Scan for the cell matching the given text and deliver its (X, Y) coordinate at center. 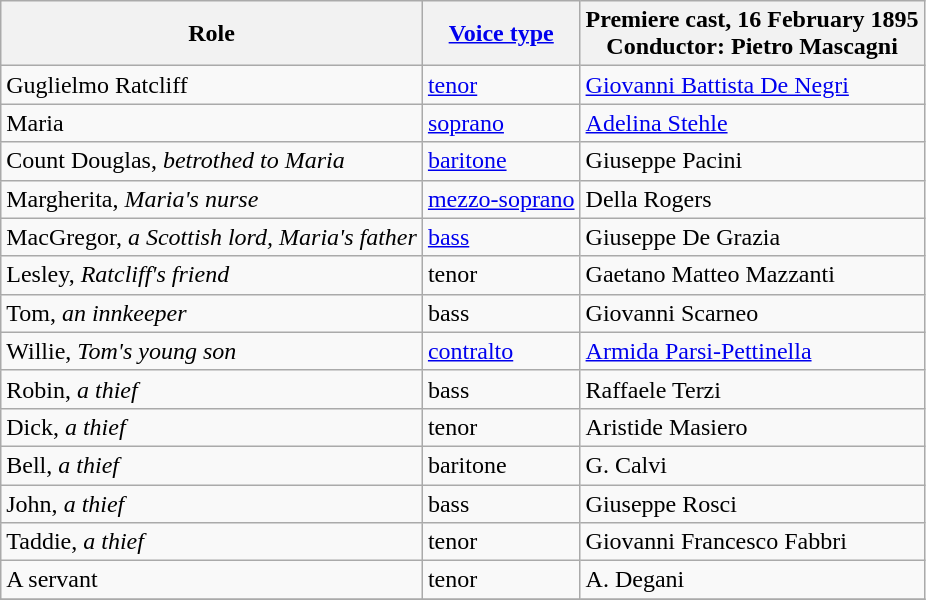
Count Douglas, betrothed to Maria (212, 161)
Guglielmo Ratcliff (212, 85)
Premiere cast, 16 February 1895Conductor: Pietro Mascagni (752, 34)
Raffaele Terzi (752, 389)
MacGregor, a Scottish lord, Maria's father (212, 237)
Giovanni Francesco Fabbri (752, 542)
soprano (501, 123)
Adelina Stehle (752, 123)
contralto (501, 351)
Lesley, Ratcliff's friend (212, 275)
Giuseppe Pacini (752, 161)
Gaetano Matteo Mazzanti (752, 275)
Tom, an innkeeper (212, 313)
Robin, a thief (212, 389)
Maria (212, 123)
G. Calvi (752, 465)
Bell, a thief (212, 465)
Giuseppe Rosci (752, 503)
Voice type (501, 34)
Margherita, Maria's nurse (212, 199)
Aristide Masiero (752, 427)
Taddie, a thief (212, 542)
Willie, Tom's young son (212, 351)
A servant (212, 580)
Giovanni Scarneo (752, 313)
Armida Parsi-Pettinella (752, 351)
mezzo-soprano (501, 199)
Dick, a thief (212, 427)
John, a thief (212, 503)
Giovanni Battista De Negri (752, 85)
Role (212, 34)
Della Rogers (752, 199)
Giuseppe De Grazia (752, 237)
A. Degani (752, 580)
